Extract the [X, Y] coordinate from the center of the cell holding the provided text.  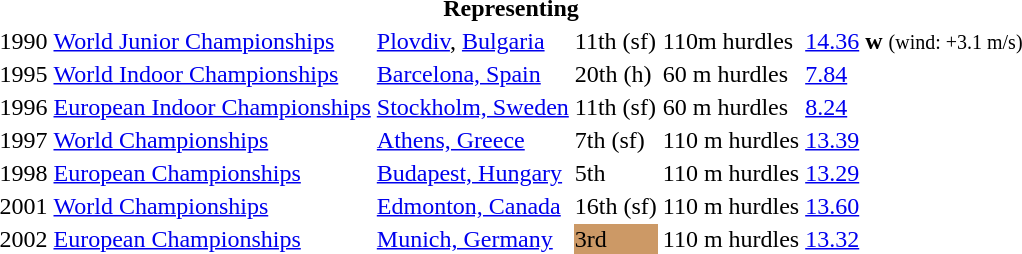
World Junior Championships [212, 41]
20th (h) [616, 74]
Athens, Greece [472, 140]
16th (sf) [616, 206]
7th (sf) [616, 140]
Barcelona, Spain [472, 74]
World Indoor Championships [212, 74]
Munich, Germany [472, 239]
5th [616, 173]
3rd [616, 239]
European Indoor Championships [212, 107]
Stockholm, Sweden [472, 107]
Budapest, Hungary [472, 173]
110m hurdles [730, 41]
Plovdiv, Bulgaria [472, 41]
Edmonton, Canada [472, 206]
